For the text-containing cell, return its midpoint in (x, y) coordinate format. 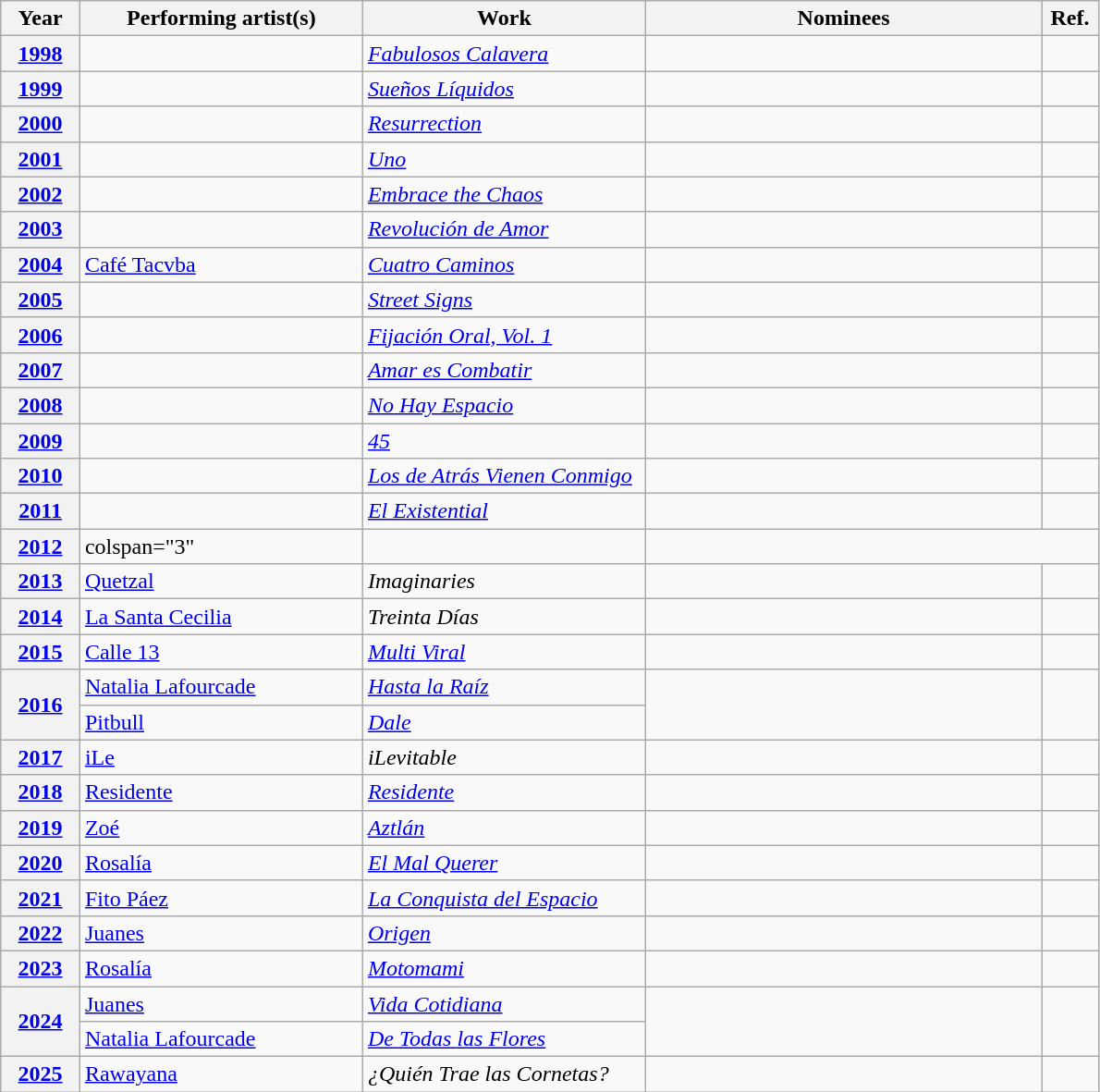
45 (504, 441)
Hasta la Raíz (504, 687)
Sueños Líquidos (504, 89)
La Santa Cecilia (221, 617)
2012 (41, 546)
Calle 13 (221, 652)
2024 (41, 1021)
Performing artist(s) (221, 18)
2011 (41, 511)
¿Quién Trae las Cornetas? (504, 1074)
El Mal Querer (504, 863)
2018 (41, 792)
2006 (41, 335)
Dale (504, 722)
2013 (41, 582)
Imaginaries (504, 582)
Year (41, 18)
Fijación Oral, Vol. 1 (504, 335)
2016 (41, 705)
2022 (41, 933)
Rawayana (221, 1074)
2002 (41, 194)
iLe (221, 757)
Amar es Combatir (504, 370)
Nominees (843, 18)
2007 (41, 370)
2017 (41, 757)
2020 (41, 863)
Café Tacvba (221, 264)
Pitbull (221, 722)
La Conquista del Espacio (504, 898)
Work (504, 18)
Embrace the Chaos (504, 194)
colspan="3" (221, 546)
2015 (41, 652)
2014 (41, 617)
2001 (41, 159)
Origen (504, 933)
iLevitable (504, 757)
Resurrection (504, 124)
1999 (41, 89)
2025 (41, 1074)
2000 (41, 124)
Quetzal (221, 582)
De Todas las Flores (504, 1039)
2003 (41, 229)
Multi Viral (504, 652)
Vida Cotidiana (504, 1003)
Zoé (221, 828)
2010 (41, 476)
2009 (41, 441)
Motomami (504, 968)
2023 (41, 968)
Los de Atrás Vienen Conmigo (504, 476)
Fabulosos Calavera (504, 54)
2004 (41, 264)
Uno (504, 159)
1998 (41, 54)
2019 (41, 828)
El Existential (504, 511)
Cuatro Caminos (504, 264)
2005 (41, 300)
Fito Páez (221, 898)
Ref. (1070, 18)
Street Signs (504, 300)
2008 (41, 405)
2021 (41, 898)
Aztlán (504, 828)
Revolución de Amor (504, 229)
Treinta Días (504, 617)
No Hay Espacio (504, 405)
